Search for the cell housing the specified text and yield its (X, Y) center coordinate. 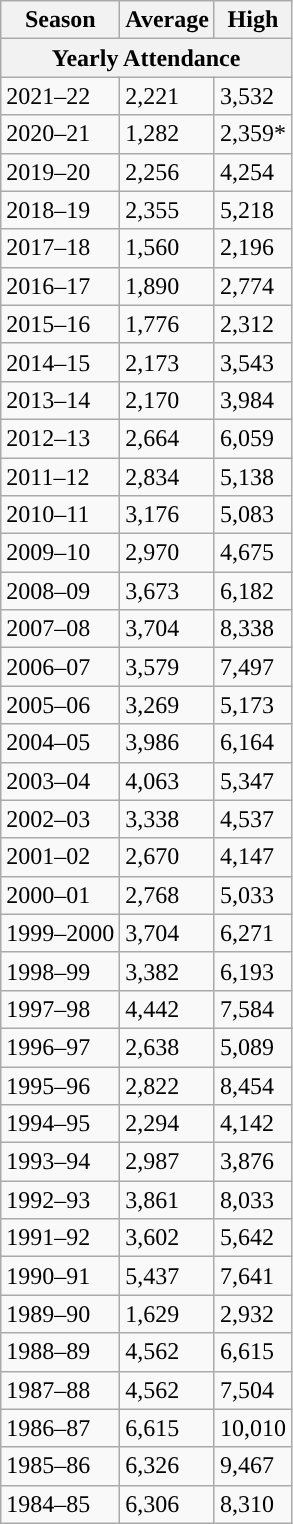
1989–90 (60, 1314)
2008–09 (60, 591)
2,221 (168, 96)
3,579 (168, 667)
1990–91 (60, 1276)
4,675 (252, 553)
2007–08 (60, 629)
5,083 (252, 515)
7,641 (252, 1276)
4,142 (252, 1124)
1997–98 (60, 1009)
5,033 (252, 895)
6,059 (252, 438)
4,442 (168, 1009)
2,768 (168, 895)
6,182 (252, 591)
2006–07 (60, 667)
7,504 (252, 1390)
5,089 (252, 1047)
Yearly Attendance (146, 58)
5,138 (252, 477)
3,861 (168, 1200)
2,359* (252, 134)
1,560 (168, 248)
3,543 (252, 362)
1985–86 (60, 1466)
2005–06 (60, 705)
5,218 (252, 210)
2,670 (168, 857)
5,347 (252, 781)
3,876 (252, 1162)
3,176 (168, 515)
3,382 (168, 971)
2,196 (252, 248)
8,454 (252, 1085)
3,269 (168, 705)
1,282 (168, 134)
8,033 (252, 1200)
1,629 (168, 1314)
3,673 (168, 591)
5,173 (252, 705)
2021–22 (60, 96)
1988–89 (60, 1352)
2020–21 (60, 134)
6,193 (252, 971)
1984–85 (60, 1504)
2,312 (252, 324)
3,532 (252, 96)
2,822 (168, 1085)
3,602 (168, 1238)
6,271 (252, 933)
8,338 (252, 629)
4,254 (252, 172)
2012–13 (60, 438)
6,326 (168, 1466)
2,664 (168, 438)
2011–12 (60, 477)
1995–96 (60, 1085)
2,256 (168, 172)
2018–19 (60, 210)
2001–02 (60, 857)
2,170 (168, 400)
2,987 (168, 1162)
1994–95 (60, 1124)
7,584 (252, 1009)
5,437 (168, 1276)
2,932 (252, 1314)
4,537 (252, 819)
9,467 (252, 1466)
2,294 (168, 1124)
2010–11 (60, 515)
2,970 (168, 553)
2013–14 (60, 400)
1998–99 (60, 971)
2,774 (252, 286)
5,642 (252, 1238)
2,638 (168, 1047)
1987–88 (60, 1390)
1996–97 (60, 1047)
2,173 (168, 362)
2019–20 (60, 172)
High (252, 20)
4,063 (168, 781)
10,010 (252, 1428)
2003–04 (60, 781)
2000–01 (60, 895)
2017–18 (60, 248)
8,310 (252, 1504)
2014–15 (60, 362)
3,986 (168, 743)
2,355 (168, 210)
6,164 (252, 743)
Season (60, 20)
3,984 (252, 400)
2,834 (168, 477)
6,306 (168, 1504)
2004–05 (60, 743)
2016–17 (60, 286)
1986–87 (60, 1428)
1,890 (168, 286)
2009–10 (60, 553)
2002–03 (60, 819)
1991–92 (60, 1238)
1,776 (168, 324)
2015–16 (60, 324)
7,497 (252, 667)
1999–2000 (60, 933)
3,338 (168, 819)
Average (168, 20)
1993–94 (60, 1162)
1992–93 (60, 1200)
4,147 (252, 857)
